Detect which cell encompasses the target text, then output its (X, Y) center coordinate. 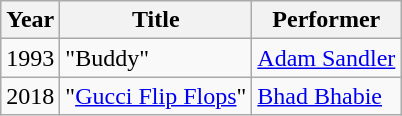
Performer (326, 20)
2018 (30, 96)
Bhad Bhabie (326, 96)
1993 (30, 58)
"Gucci Flip Flops" (156, 96)
"Buddy" (156, 58)
Year (30, 20)
Adam Sandler (326, 58)
Title (156, 20)
